Detect which cell encompasses the target text, then output its [X, Y] center coordinate. 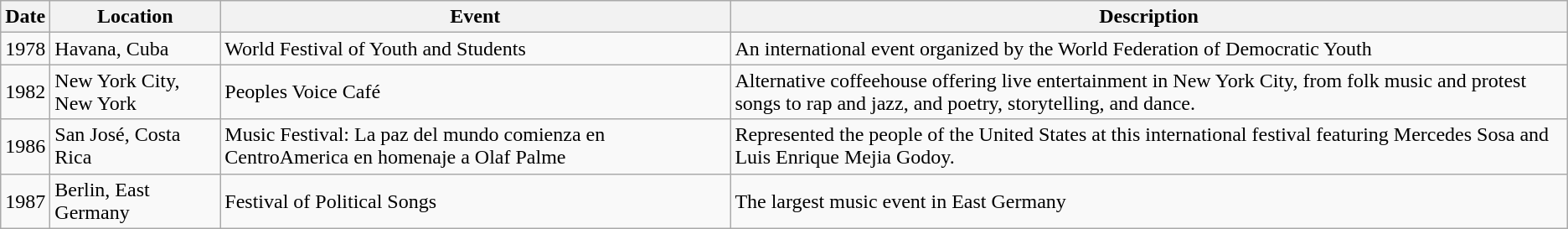
The largest music event in East Germany [1149, 201]
Peoples Voice Café [476, 92]
An international event organized by the World Federation of Democratic Youth [1149, 49]
1982 [25, 92]
New York City, New York [136, 92]
Location [136, 17]
1986 [25, 146]
Festival of Political Songs [476, 201]
Date [25, 17]
Event [476, 17]
1978 [25, 49]
World Festival of Youth and Students [476, 49]
Music Festival: La paz del mundo comienza en CentroAmerica en homenaje a Olaf Palme [476, 146]
Represented the people of the United States at this international festival featuring Mercedes Sosa and Luis Enrique Mejia Godoy. [1149, 146]
Berlin, East Germany [136, 201]
Havana, Cuba [136, 49]
Description [1149, 17]
1987 [25, 201]
San José, Costa Rica [136, 146]
